Pinpoint the cell where the given text exists, returning its (x, y) midpoint coordinate. 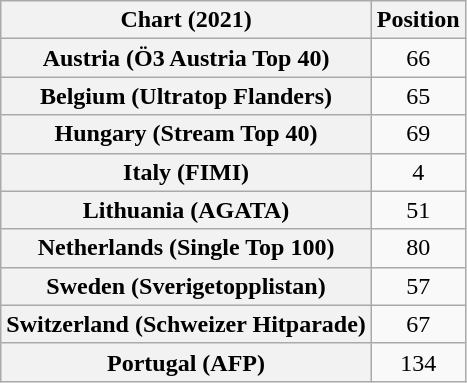
Netherlands (Single Top 100) (186, 248)
69 (418, 134)
Chart (2021) (186, 20)
Lithuania (AGATA) (186, 210)
134 (418, 362)
4 (418, 172)
57 (418, 286)
Hungary (Stream Top 40) (186, 134)
80 (418, 248)
51 (418, 210)
Austria (Ö3 Austria Top 40) (186, 58)
65 (418, 96)
66 (418, 58)
Portugal (AFP) (186, 362)
Sweden (Sverigetopplistan) (186, 286)
67 (418, 324)
Switzerland (Schweizer Hitparade) (186, 324)
Belgium (Ultratop Flanders) (186, 96)
Position (418, 20)
Italy (FIMI) (186, 172)
